From the cell containing the given text, extract its center point as [X, Y] coordinate. 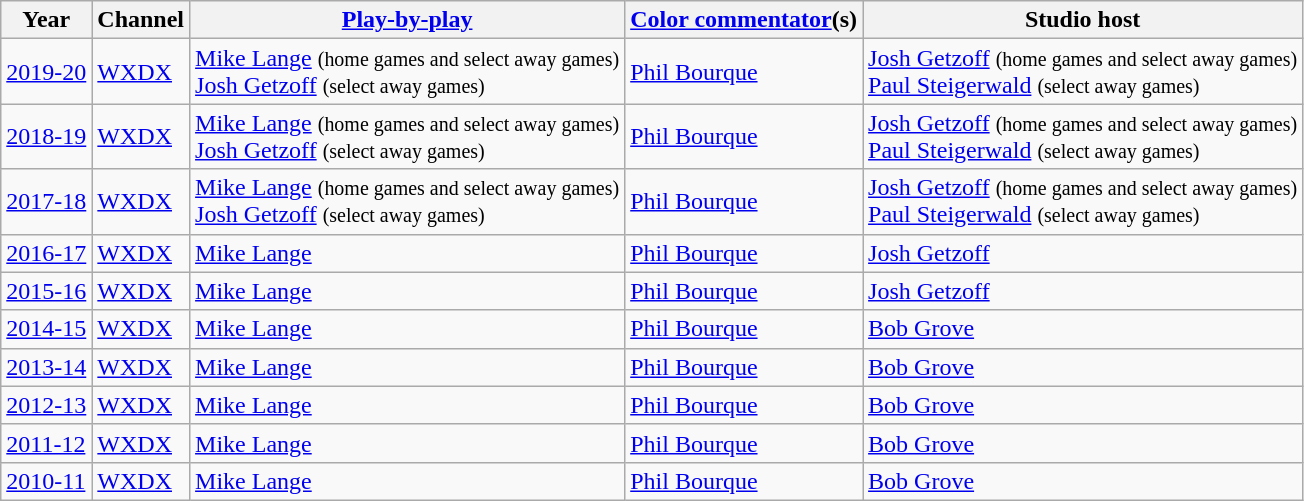
2014-15 [46, 329]
2013-14 [46, 367]
Color commentator(s) [744, 20]
2017-18 [46, 202]
Year [46, 20]
Play-by-play [408, 20]
2012-13 [46, 405]
2018-19 [46, 136]
2010-11 [46, 481]
2011-12 [46, 443]
Channel [141, 20]
2016-17 [46, 253]
2015-16 [46, 291]
Studio host [1083, 20]
2019-20 [46, 72]
